Capture the cell that displays the provided text and extract its [x, y] central coordinate. 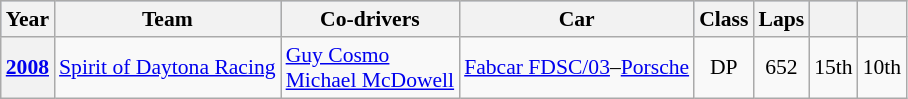
2008 [28, 68]
DP [724, 68]
Spirit of Daytona Racing [168, 68]
Laps [781, 19]
Fabcar FDSC/03–Porsche [576, 68]
15th [834, 68]
Co-drivers [370, 19]
Team [168, 19]
Guy Cosmo Michael McDowell [370, 68]
10th [882, 68]
Class [724, 19]
Car [576, 19]
Year [28, 19]
652 [781, 68]
